Extract the [x, y] coordinate from the center of the cell holding the provided text.  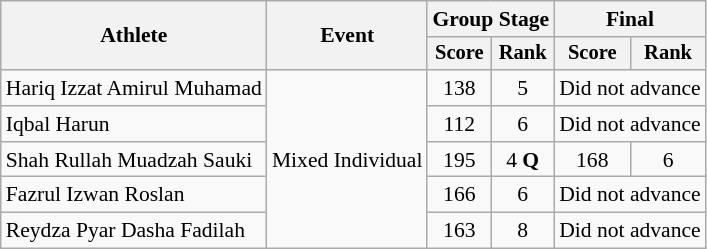
4 Q [522, 160]
Reydza Pyar Dasha Fadilah [134, 231]
Mixed Individual [348, 159]
8 [522, 231]
5 [522, 88]
163 [459, 231]
168 [592, 160]
195 [459, 160]
Iqbal Harun [134, 124]
Hariq Izzat Amirul Muhamad [134, 88]
112 [459, 124]
Shah Rullah Muadzah Sauki [134, 160]
138 [459, 88]
Athlete [134, 36]
166 [459, 195]
Fazrul Izwan Roslan [134, 195]
Event [348, 36]
Final [630, 19]
Group Stage [490, 19]
